Detect which cell encompasses the target text, then output its [x, y] center coordinate. 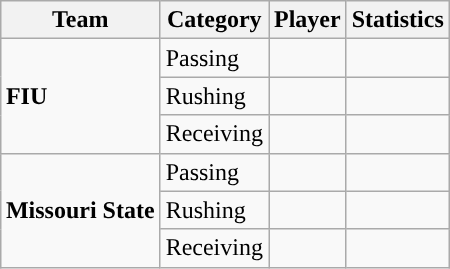
Missouri State [80, 210]
Category [214, 20]
FIU [80, 96]
Team [80, 20]
Statistics [398, 20]
Player [307, 20]
